For the text-containing cell, return its midpoint in [x, y] coordinate format. 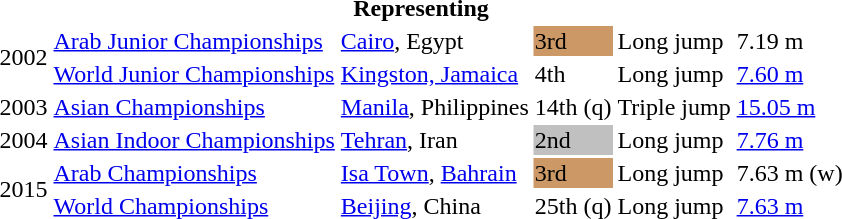
World Junior Championships [194, 74]
Arab Championships [194, 173]
Cairo, Egypt [434, 41]
Asian Indoor Championships [194, 140]
Triple jump [674, 107]
Kingston, Jamaica [434, 74]
2nd [573, 140]
Isa Town, Bahrain [434, 173]
4th [573, 74]
Arab Junior Championships [194, 41]
Manila, Philippines [434, 107]
Tehran, Iran [434, 140]
14th (q) [573, 107]
Asian Championships [194, 107]
